Pinpoint the cell where the given text exists, returning its [X, Y] midpoint coordinate. 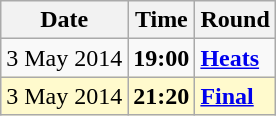
Final [235, 96]
Round [235, 20]
Heats [235, 58]
19:00 [162, 58]
Time [162, 20]
Date [64, 20]
21:20 [162, 96]
